Output the (X, Y) coordinate of the center of the cell containing the given text.  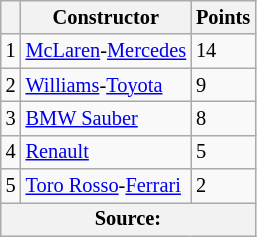
McLaren-Mercedes (106, 51)
Renault (106, 152)
9 (223, 85)
Toro Rosso-Ferrari (106, 186)
1 (11, 51)
BMW Sauber (106, 118)
Williams-Toyota (106, 85)
Source: (128, 219)
4 (11, 152)
8 (223, 118)
3 (11, 118)
Points (223, 17)
14 (223, 51)
Constructor (106, 17)
